Locate the cell with the specified text and output its (x, y) center coordinate. 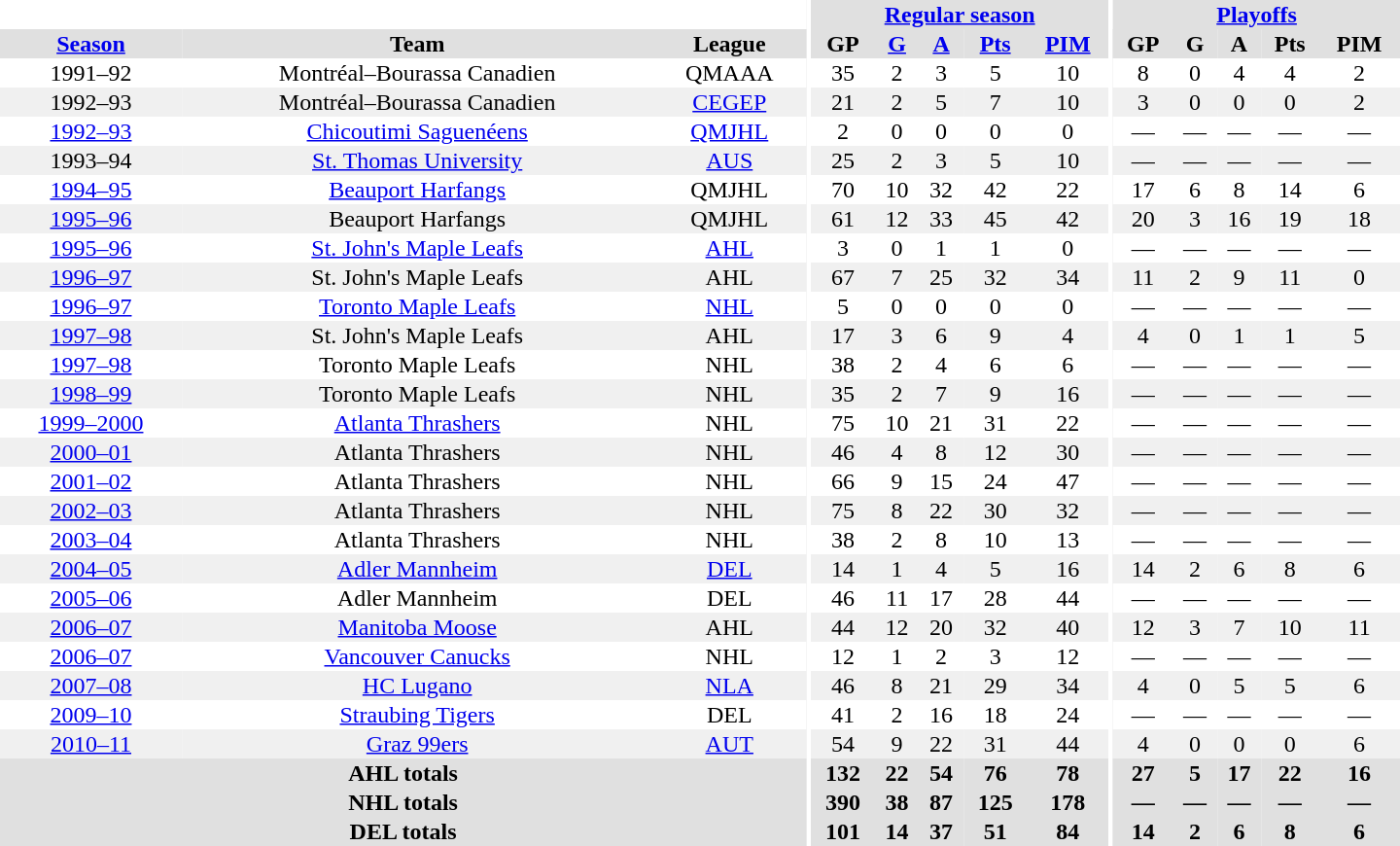
Chicoutimi Saguenéens (417, 131)
178 (1067, 802)
2005–06 (91, 598)
2003–04 (91, 540)
1999–2000 (91, 423)
League (729, 44)
2009–10 (91, 715)
2010–11 (91, 744)
33 (941, 219)
41 (843, 715)
87 (941, 802)
66 (843, 481)
1993–94 (91, 160)
28 (996, 598)
13 (1067, 540)
78 (1067, 773)
70 (843, 190)
29 (996, 686)
Team (417, 44)
2002–03 (91, 511)
15 (941, 481)
76 (996, 773)
Playoffs (1256, 15)
NHL totals (402, 802)
1998–99 (91, 394)
Graz 99ers (417, 744)
QMAAA (729, 73)
CEGEP (729, 102)
37 (941, 831)
AUS (729, 160)
NLA (729, 686)
2007–08 (91, 686)
HC Lugano (417, 686)
84 (1067, 831)
Regular season (960, 15)
St. Thomas University (417, 160)
Manitoba Moose (417, 627)
67 (843, 277)
2000–01 (91, 452)
Straubing Tigers (417, 715)
125 (996, 802)
61 (843, 219)
51 (996, 831)
1991–92 (91, 73)
40 (1067, 627)
Vancouver Canucks (417, 656)
AHL totals (402, 773)
390 (843, 802)
132 (843, 773)
AUT (729, 744)
1994–95 (91, 190)
45 (996, 219)
2001–02 (91, 481)
19 (1289, 219)
27 (1143, 773)
DEL totals (402, 831)
Season (91, 44)
101 (843, 831)
47 (1067, 481)
2004–05 (91, 569)
